Locate the cell with the specified text and output its (x, y) center coordinate. 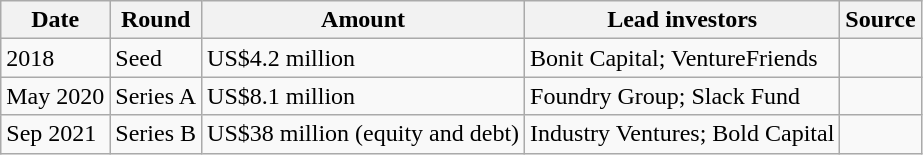
US$38 million (equity and debt) (364, 134)
US$8.1 million (364, 96)
May 2020 (56, 96)
Bonit Capital; VentureFriends (682, 58)
Lead investors (682, 20)
Industry Ventures; Bold Capital (682, 134)
Source (880, 20)
2018 (56, 58)
US$4.2 million (364, 58)
Foundry Group; Slack Fund (682, 96)
Round (156, 20)
Date (56, 20)
Seed (156, 58)
Series A (156, 96)
Series B (156, 134)
Amount (364, 20)
Sep 2021 (56, 134)
